For the text-containing cell, return its midpoint in (X, Y) coordinate format. 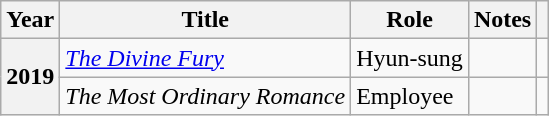
Hyun-sung (410, 58)
The Divine Fury (206, 58)
Employee (410, 96)
The Most Ordinary Romance (206, 96)
Title (206, 20)
Year (30, 20)
2019 (30, 77)
Notes (502, 20)
Role (410, 20)
